Return the [x, y] coordinate for the center point of the cell that contains the specified text.  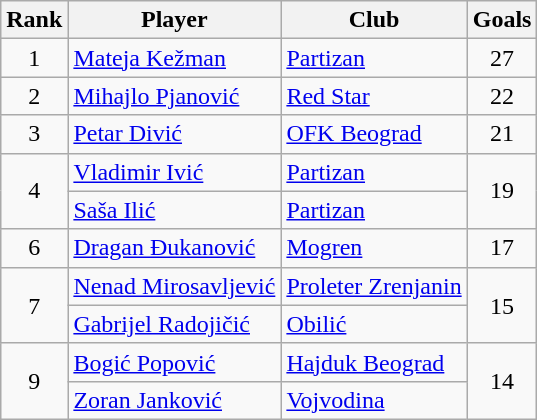
Goals [502, 20]
Mateja Kežman [174, 58]
6 [34, 248]
3 [34, 134]
Mihajlo Pjanović [174, 96]
Nenad Mirosavljević [174, 286]
2 [34, 96]
OFK Beograd [374, 134]
Mogren [374, 248]
Gabrijel Radojičić [174, 324]
Obilić [374, 324]
Vojvodina [374, 400]
Zoran Janković [174, 400]
Petar Divić [174, 134]
21 [502, 134]
4 [34, 191]
7 [34, 305]
Dragan Đukanović [174, 248]
Vladimir Ivić [174, 172]
1 [34, 58]
9 [34, 381]
22 [502, 96]
Saša Ilić [174, 210]
15 [502, 305]
27 [502, 58]
Bogić Popović [174, 362]
17 [502, 248]
Rank [34, 20]
Proleter Zrenjanin [374, 286]
14 [502, 381]
Hajduk Beograd [374, 362]
Player [174, 20]
Red Star [374, 96]
19 [502, 191]
Club [374, 20]
